Extract the (x, y) coordinate from the center of the cell holding the provided text.  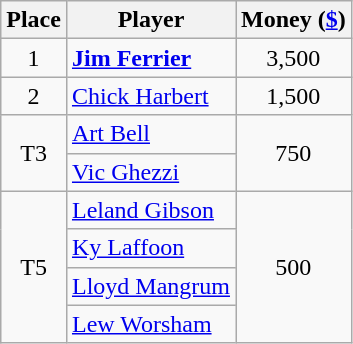
1 (34, 58)
Leland Gibson (150, 210)
Vic Ghezzi (150, 172)
T5 (34, 267)
Player (150, 20)
Place (34, 20)
Jim Ferrier (150, 58)
Chick Harbert (150, 96)
2 (34, 96)
Lloyd Mangrum (150, 286)
3,500 (294, 58)
T3 (34, 153)
Money ($) (294, 20)
500 (294, 267)
Ky Laffoon (150, 248)
Lew Worsham (150, 324)
1,500 (294, 96)
750 (294, 153)
Art Bell (150, 134)
